Identify which cell holds the provided text, then report its (X, Y) central coordinate. 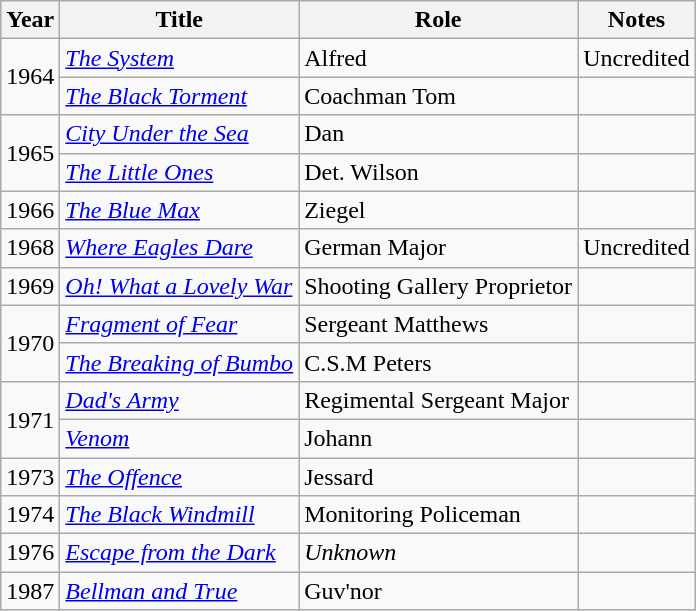
Venom (180, 438)
Monitoring Policeman (438, 515)
1969 (30, 286)
The Breaking of Bumbo (180, 362)
Bellman and True (180, 591)
German Major (438, 248)
1965 (30, 153)
The Blue Max (180, 210)
Regimental Sergeant Major (438, 400)
Unknown (438, 553)
Oh! What a Lovely War (180, 286)
1966 (30, 210)
1976 (30, 553)
Guv'nor (438, 591)
1968 (30, 248)
Ziegel (438, 210)
Notes (637, 20)
1974 (30, 515)
The Black Torment (180, 96)
Year (30, 20)
Coachman Tom (438, 96)
The System (180, 58)
1970 (30, 343)
Shooting Gallery Proprietor (438, 286)
Alfred (438, 58)
Where Eagles Dare (180, 248)
Sergeant Matthews (438, 324)
The Black Windmill (180, 515)
Dan (438, 134)
Escape from the Dark (180, 553)
Role (438, 20)
The Offence (180, 477)
Fragment of Fear (180, 324)
Det. Wilson (438, 172)
Title (180, 20)
Dad's Army (180, 400)
Jessard (438, 477)
1987 (30, 591)
C.S.M Peters (438, 362)
1973 (30, 477)
1964 (30, 77)
1971 (30, 419)
The Little Ones (180, 172)
City Under the Sea (180, 134)
Johann (438, 438)
